Scan for the cell matching the given text and deliver its (X, Y) coordinate at center. 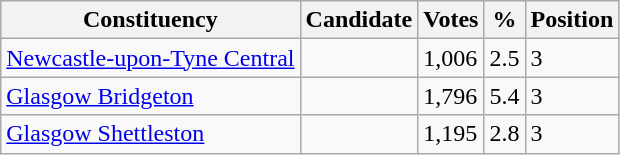
Position (572, 20)
Glasgow Bridgeton (150, 96)
2.5 (504, 58)
1,195 (451, 134)
1,006 (451, 58)
2.8 (504, 134)
Candidate (359, 20)
5.4 (504, 96)
Newcastle-upon-Tyne Central (150, 58)
% (504, 20)
Votes (451, 20)
Constituency (150, 20)
1,796 (451, 96)
Glasgow Shettleston (150, 134)
